Search for the cell housing the specified text and yield its (X, Y) center coordinate. 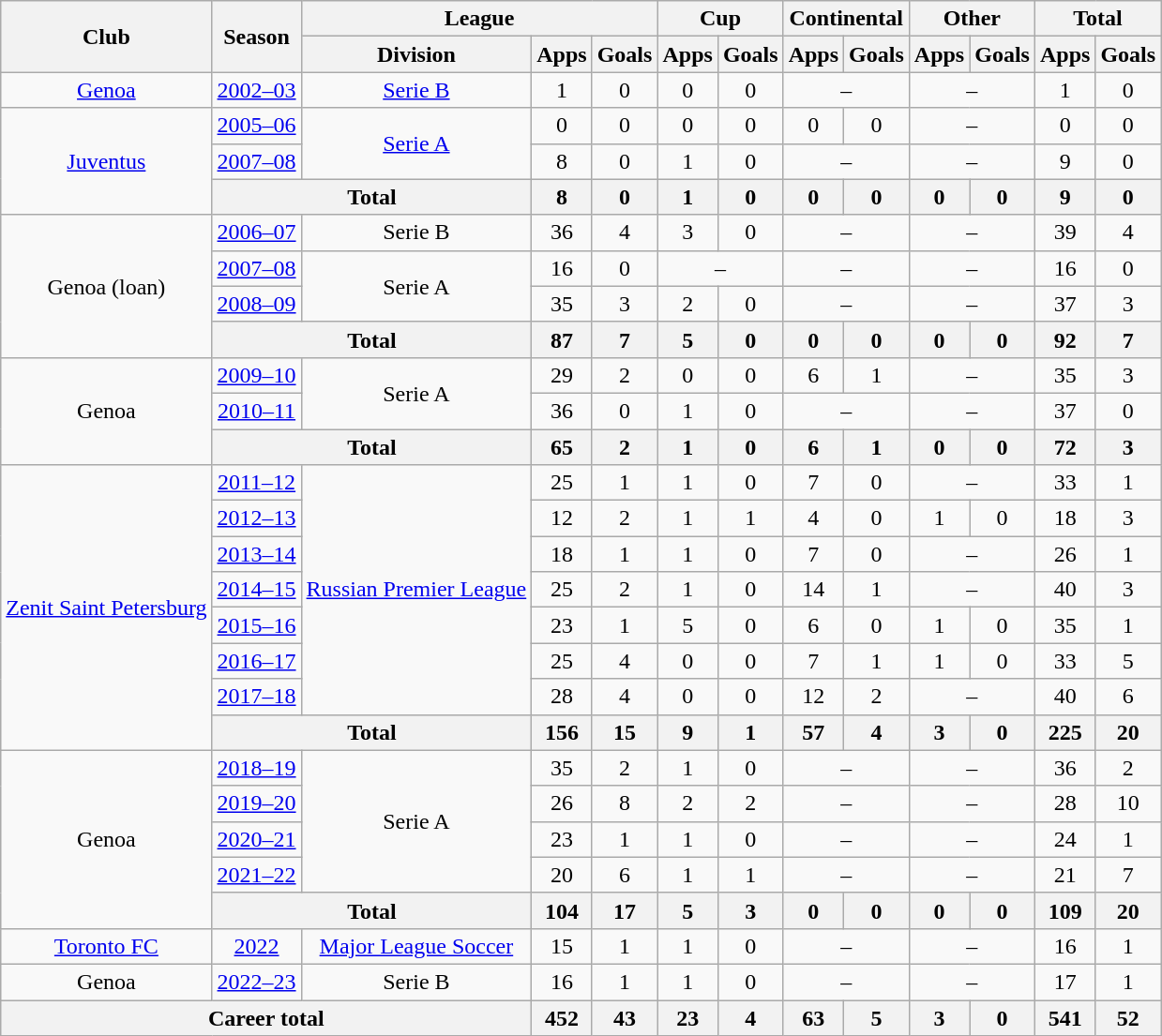
Toronto FC (107, 946)
2011–12 (257, 483)
452 (562, 1017)
29 (562, 375)
39 (1064, 233)
2015–16 (257, 625)
2002–03 (257, 90)
65 (562, 447)
10 (1128, 803)
Genoa (loan) (107, 286)
2006–07 (257, 233)
Career total (266, 1017)
2009–10 (257, 375)
2012–13 (257, 518)
21 (1064, 875)
2014–15 (257, 590)
2021–22 (257, 875)
Club (107, 37)
Division (416, 54)
Major League Soccer (416, 946)
225 (1064, 732)
2005–06 (257, 126)
Other (972, 19)
Zenit Saint Petersburg (107, 608)
Russian Premier League (416, 590)
156 (562, 732)
2017–18 (257, 697)
Cup (720, 19)
2016–17 (257, 661)
24 (1064, 839)
2022 (257, 946)
2022–23 (257, 982)
43 (625, 1017)
2013–14 (257, 554)
72 (1064, 447)
Continental (846, 19)
104 (562, 910)
2020–21 (257, 839)
57 (813, 732)
Juventus (107, 161)
Season (257, 37)
2018–19 (257, 768)
2019–20 (257, 803)
109 (1064, 910)
87 (562, 339)
92 (1064, 339)
2010–11 (257, 411)
2008–09 (257, 304)
541 (1064, 1017)
52 (1128, 1017)
63 (813, 1017)
League (479, 19)
14 (813, 590)
